Return the (X, Y) coordinate for the center point of the cell that contains the specified text.  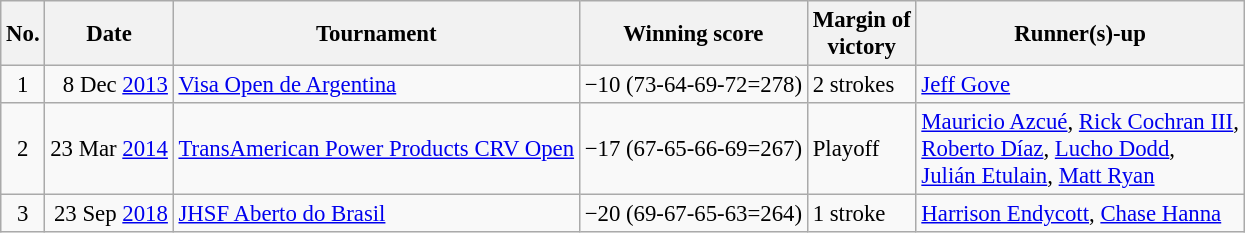
TransAmerican Power Products CRV Open (376, 149)
No. (23, 34)
Runner(s)-up (1080, 34)
Visa Open de Argentina (376, 85)
Date (109, 34)
Harrison Endycott, Chase Hanna (1080, 214)
2 strokes (862, 85)
1 (23, 85)
−17 (67-65-66-69=267) (693, 149)
−20 (69-67-65-63=264) (693, 214)
Mauricio Azcué, Rick Cochran III, Roberto Díaz, Lucho Dodd, Julián Etulain, Matt Ryan (1080, 149)
23 Sep 2018 (109, 214)
3 (23, 214)
23 Mar 2014 (109, 149)
8 Dec 2013 (109, 85)
−10 (73-64-69-72=278) (693, 85)
Tournament (376, 34)
Winning score (693, 34)
Playoff (862, 149)
Margin ofvictory (862, 34)
JHSF Aberto do Brasil (376, 214)
Jeff Gove (1080, 85)
2 (23, 149)
1 stroke (862, 214)
